Pinpoint the cell where the given text exists, returning its (X, Y) midpoint coordinate. 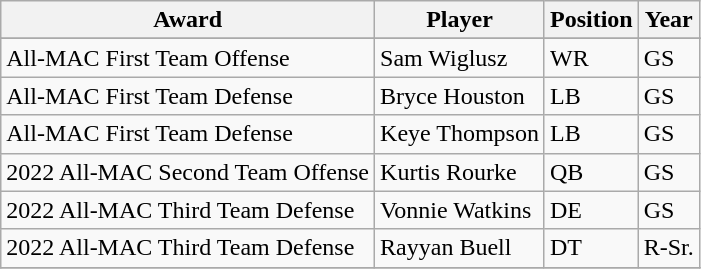
WR (591, 58)
2022 All-MAC Second Team Offense (188, 172)
Vonnie Watkins (460, 210)
Year (668, 20)
Position (591, 20)
Award (188, 20)
DE (591, 210)
R-Sr. (668, 248)
Sam Wiglusz (460, 58)
All-MAC First Team Offense (188, 58)
DT (591, 248)
Keye Thompson (460, 134)
Bryce Houston (460, 96)
Rayyan Buell (460, 248)
Player (460, 20)
QB (591, 172)
Kurtis Rourke (460, 172)
